Search for the cell housing the specified text and yield its (x, y) center coordinate. 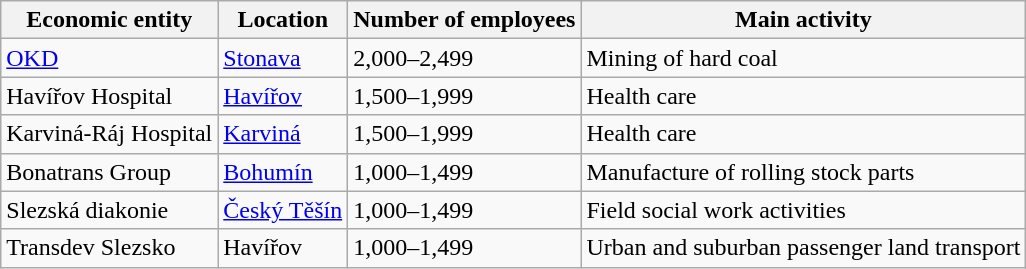
Urban and suburban passenger land transport (804, 248)
Manufacture of rolling stock parts (804, 172)
Transdev Slezsko (110, 248)
Bohumín (283, 172)
Mining of hard coal (804, 58)
Havířov Hospital (110, 96)
2,000–2,499 (464, 58)
Main activity (804, 20)
Location (283, 20)
Slezská diakonie (110, 210)
Stonava (283, 58)
OKD (110, 58)
Field social work activities (804, 210)
Economic entity (110, 20)
Karviná-Ráj Hospital (110, 134)
Karviná (283, 134)
Český Těšín (283, 210)
Number of employees (464, 20)
Bonatrans Group (110, 172)
